Pinpoint the cell where the given text exists, returning its [X, Y] midpoint coordinate. 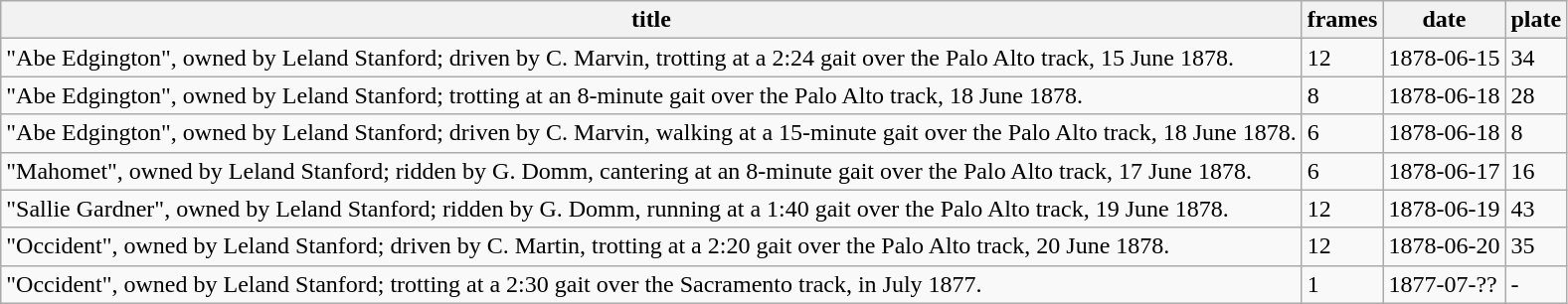
1 [1342, 284]
frames [1342, 20]
34 [1536, 58]
title [651, 20]
1878-06-15 [1444, 58]
"Abe Edgington", owned by Leland Stanford; trotting at an 8-minute gait over the Palo Alto track, 18 June 1878. [651, 95]
"Abe Edgington", owned by Leland Stanford; driven by C. Marvin, trotting at a 2:24 gait over the Palo Alto track, 15 June 1878. [651, 58]
"Abe Edgington", owned by Leland Stanford; driven by C. Marvin, walking at a 15-minute gait over the Palo Alto track, 18 June 1878. [651, 133]
"Mahomet", owned by Leland Stanford; ridden by G. Domm, cantering at an 8-minute gait over the Palo Alto track, 17 June 1878. [651, 171]
"Sallie Gardner", owned by Leland Stanford; ridden by G. Domm, running at a 1:40 gait over the Palo Alto track, 19 June 1878. [651, 209]
1878-06-17 [1444, 171]
16 [1536, 171]
"Occident", owned by Leland Stanford; trotting at a 2:30 gait over the Sacramento track, in July 1877. [651, 284]
date [1444, 20]
28 [1536, 95]
1878-06-20 [1444, 246]
- [1536, 284]
plate [1536, 20]
43 [1536, 209]
35 [1536, 246]
1878-06-19 [1444, 209]
1877-07-?? [1444, 284]
"Occident", owned by Leland Stanford; driven by C. Martin, trotting at a 2:20 gait over the Palo Alto track, 20 June 1878. [651, 246]
